Detect which cell encompasses the target text, then output its (X, Y) center coordinate. 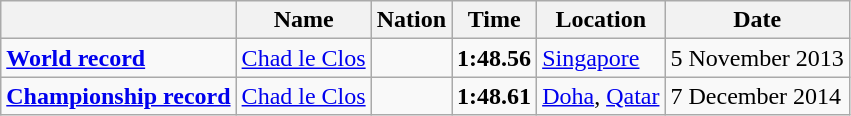
World record (118, 58)
Name (304, 20)
1:48.56 (494, 58)
7 December 2014 (757, 96)
5 November 2013 (757, 58)
Time (494, 20)
Nation (411, 20)
Championship record (118, 96)
1:48.61 (494, 96)
Singapore (601, 58)
Location (601, 20)
Doha, Qatar (601, 96)
Date (757, 20)
